Return [X, Y] of the center of cell containing provided text 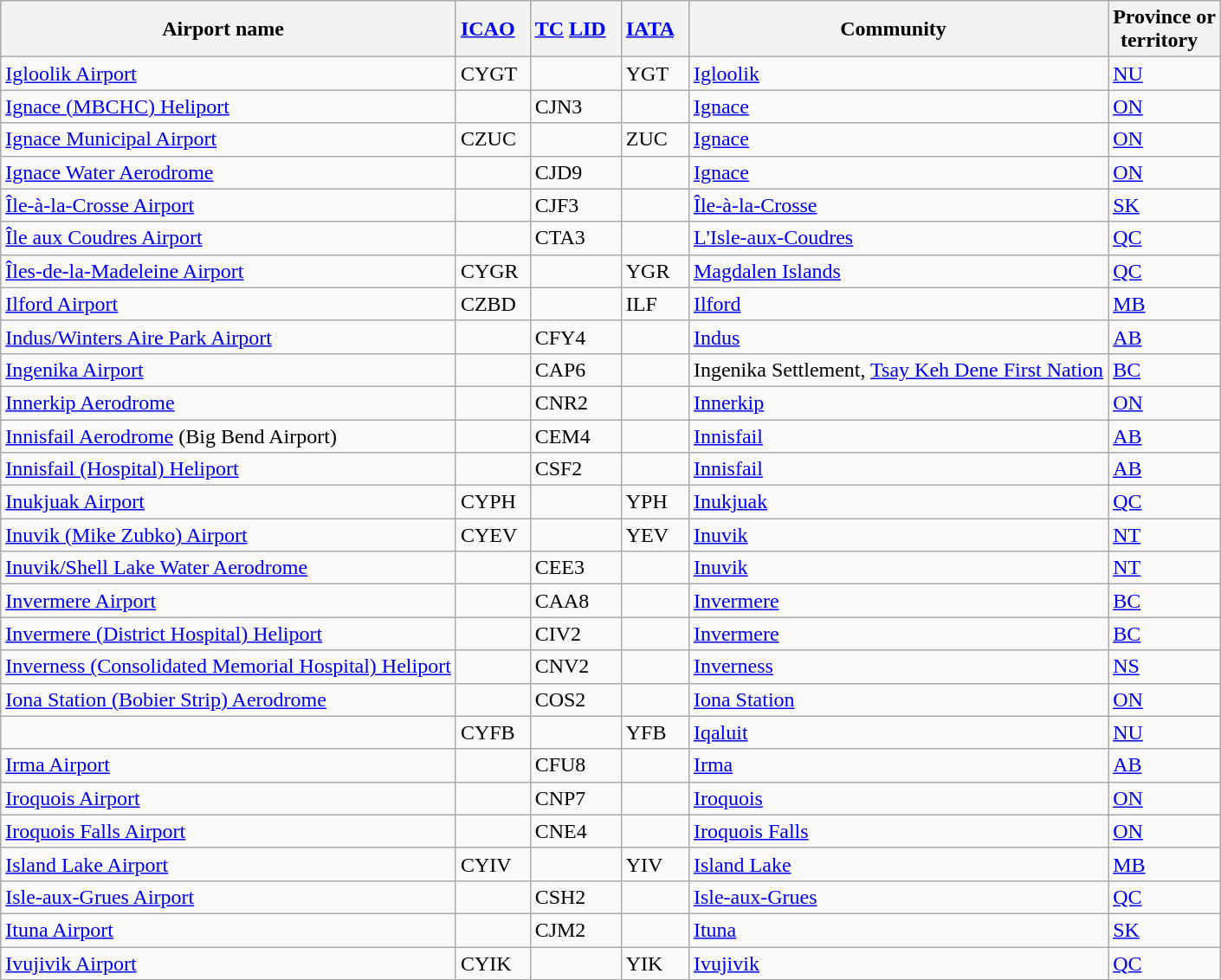
CFY4 [575, 337]
CNR2 [575, 403]
CSF2 [575, 469]
CNV2 [575, 667]
Innisfail (Hospital) Heliport [229, 469]
Irma Airport [229, 765]
CJM2 [575, 930]
Iroquois [898, 798]
YIK [655, 964]
Inverness (Consolidated Memorial Hospital) Heliport [229, 667]
Island Lake Airport [229, 864]
CSH2 [575, 897]
Inuvik (Mike Zubko) Airport [229, 535]
YIV [655, 864]
Île-à-la-Crosse [898, 205]
Iroquois Falls Airport [229, 831]
CFU8 [575, 765]
Ingenika Settlement, Tsay Keh Dene First Nation [898, 370]
CJD9 [575, 172]
Island Lake [898, 864]
Innerkip Aerodrome [229, 403]
Iona Station (Bobier Strip) Aerodrome [229, 700]
ICAO [493, 29]
NS [1165, 667]
Ituna [898, 930]
CNP7 [575, 798]
CAP6 [575, 370]
Ilford Airport [229, 304]
Île aux Coudres Airport [229, 238]
ZUC [655, 139]
L'Isle-aux-Coudres [898, 238]
CJF3 [575, 205]
Magdalen Islands [898, 271]
Community [898, 29]
COS2 [575, 700]
ILF [655, 304]
Irma [898, 765]
Province orterritory [1165, 29]
Inukjuak Airport [229, 502]
Igloolik Airport [229, 74]
Ingenika Airport [229, 370]
Airport name [229, 29]
CAA8 [575, 601]
Invermere (District Hospital) Heliport [229, 634]
Iqaluit [898, 732]
Ilford [898, 304]
Iroquois Falls [898, 831]
CEE3 [575, 568]
Inverness [898, 667]
Ignace Water Aerodrome [229, 172]
Isle-aux-Grues [898, 897]
Ivujivik [898, 964]
Invermere Airport [229, 601]
Isle-aux-Grues Airport [229, 897]
YGT [655, 74]
Iona Station [898, 700]
IATA [655, 29]
CYIK [493, 964]
CTA3 [575, 238]
Ituna Airport [229, 930]
CYFB [493, 732]
YEV [655, 535]
Indus [898, 337]
CYGT [493, 74]
Ignace (MBCHC) Heliport [229, 106]
YPH [655, 502]
Innisfail Aerodrome (Big Bend Airport) [229, 435]
YGR [655, 271]
Innerkip [898, 403]
CYIV [493, 864]
Indus/Winters Aire Park Airport [229, 337]
Ignace Municipal Airport [229, 139]
CZBD [493, 304]
CJN3 [575, 106]
CNE4 [575, 831]
YFB [655, 732]
CYEV [493, 535]
Ivujivik Airport [229, 964]
CZUC [493, 139]
CIV2 [575, 634]
Inuvik/Shell Lake Water Aerodrome [229, 568]
CEM4 [575, 435]
Île-à-la-Crosse Airport [229, 205]
Igloolik [898, 74]
CYPH [493, 502]
CYGR [493, 271]
TC LID [575, 29]
Inukjuak [898, 502]
Iroquois Airport [229, 798]
Îles-de-la-Madeleine Airport [229, 271]
